For the text-containing cell, return its midpoint in (x, y) coordinate format. 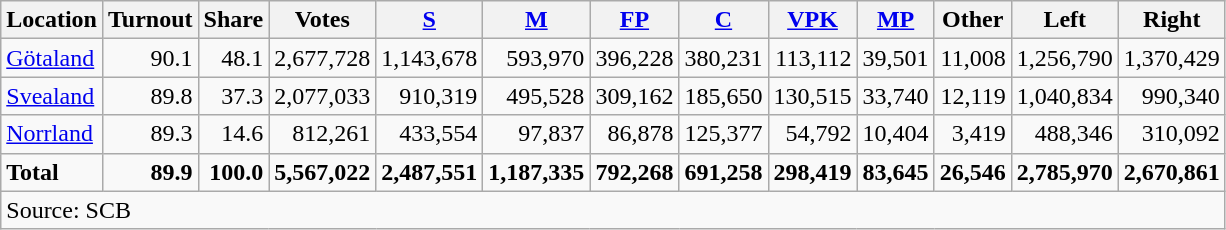
812,261 (322, 134)
1,187,335 (536, 172)
26,546 (972, 172)
39,501 (896, 58)
130,515 (812, 96)
593,970 (536, 58)
113,112 (812, 58)
Right (1172, 20)
1,256,790 (1064, 58)
2,077,033 (322, 96)
2,677,728 (322, 58)
Turnout (150, 20)
100.0 (234, 172)
3,419 (972, 134)
Other (972, 20)
MP (896, 20)
11,008 (972, 58)
89.9 (150, 172)
310,092 (1172, 134)
5,567,022 (322, 172)
10,404 (896, 134)
Left (1064, 20)
396,228 (634, 58)
Source: SCB (614, 210)
83,645 (896, 172)
Votes (322, 20)
FP (634, 20)
97,837 (536, 134)
VPK (812, 20)
125,377 (724, 134)
C (724, 20)
1,143,678 (430, 58)
54,792 (812, 134)
M (536, 20)
792,268 (634, 172)
Norrland (52, 134)
Svealand (52, 96)
298,419 (812, 172)
Share (234, 20)
89.3 (150, 134)
Total (52, 172)
1,370,429 (1172, 58)
37.3 (234, 96)
380,231 (724, 58)
33,740 (896, 96)
691,258 (724, 172)
1,040,834 (1064, 96)
185,650 (724, 96)
48.1 (234, 58)
86,878 (634, 134)
309,162 (634, 96)
433,554 (430, 134)
2,670,861 (1172, 172)
14.6 (234, 134)
90.1 (150, 58)
488,346 (1064, 134)
495,528 (536, 96)
12,119 (972, 96)
S (430, 20)
2,785,970 (1064, 172)
910,319 (430, 96)
Götaland (52, 58)
990,340 (1172, 96)
Location (52, 20)
89.8 (150, 96)
2,487,551 (430, 172)
